From the cell containing the given text, extract its center point as (x, y) coordinate. 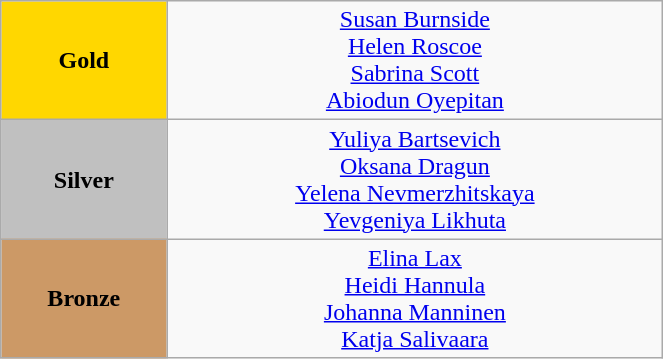
Bronze (84, 298)
Silver (84, 180)
Susan BurnsideHelen RoscoeSabrina ScottAbiodun Oyepitan (415, 60)
Gold (84, 60)
Elina LaxHeidi HannulaJohanna ManninenKatja Salivaara (415, 298)
Yuliya BartsevichOksana DragunYelena NevmerzhitskayaYevgeniya Likhuta (415, 180)
